Identify which cell holds the provided text, then report its (X, Y) central coordinate. 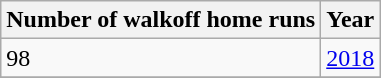
Number of walkoff home runs (161, 20)
2018 (350, 58)
98 (161, 58)
Year (350, 20)
